Detect which cell encompasses the target text, then output its (X, Y) center coordinate. 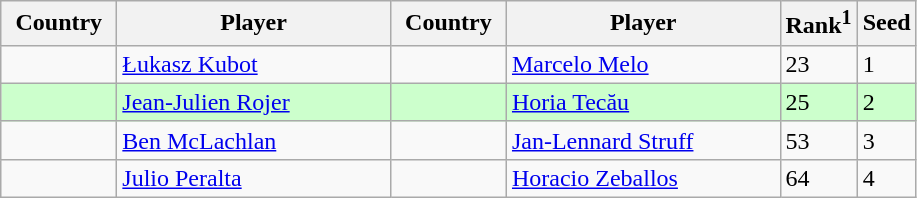
3 (886, 140)
Łukasz Kubot (254, 64)
1 (886, 64)
Ben McLachlan (254, 140)
Horia Tecău (643, 102)
Rank1 (818, 24)
53 (818, 140)
Horacio Zeballos (643, 178)
2 (886, 102)
23 (818, 64)
Seed (886, 24)
Julio Peralta (254, 178)
25 (818, 102)
Jean-Julien Rojer (254, 102)
Marcelo Melo (643, 64)
Jan-Lennard Struff (643, 140)
64 (818, 178)
4 (886, 178)
